From the cell containing the given text, extract its center point as [X, Y] coordinate. 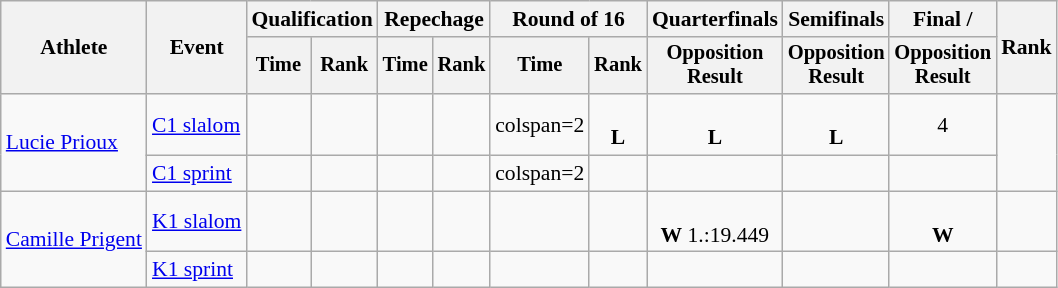
K1 sprint [196, 270]
Camille Prigent [74, 240]
W 1.:19.449 [715, 222]
K1 slalom [196, 222]
Repechage [434, 19]
Event [196, 48]
Round of 16 [568, 19]
4 [942, 124]
Athlete [74, 48]
C1 slalom [196, 124]
Semifinals [836, 19]
C1 sprint [196, 174]
W [942, 222]
Qualification [312, 19]
Quarterfinals [715, 19]
Final / [942, 19]
Lucie Prioux [74, 142]
